Find where the given text appears and provide that cell's center as [X, Y] coordinate. 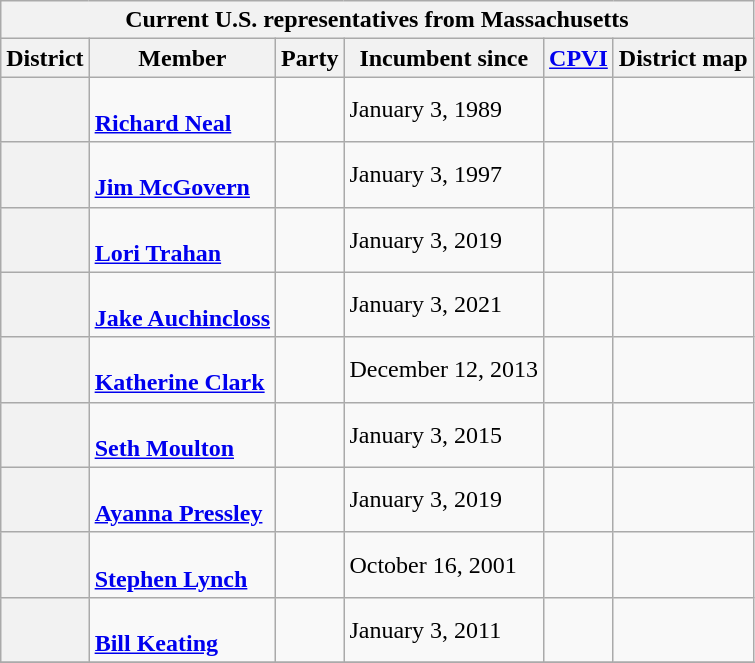
Katherine Clark [182, 370]
Current U.S. representatives from Massachusetts [377, 20]
January 3, 1997 [444, 174]
District [45, 58]
Ayanna Pressley [182, 500]
Jim McGovern [182, 174]
CPVI [579, 58]
Lori Trahan [182, 240]
Stephen Lynch [182, 564]
October 16, 2001 [444, 564]
January 3, 2015 [444, 434]
January 3, 2011 [444, 630]
Incumbent since [444, 58]
Jake Auchincloss [182, 304]
District map [683, 58]
Member [182, 58]
December 12, 2013 [444, 370]
Party [310, 58]
Bill Keating [182, 630]
January 3, 1989 [444, 110]
Seth Moulton [182, 434]
Richard Neal [182, 110]
January 3, 2021 [444, 304]
